Extract the (x, y) coordinate from the center of the cell holding the provided text.  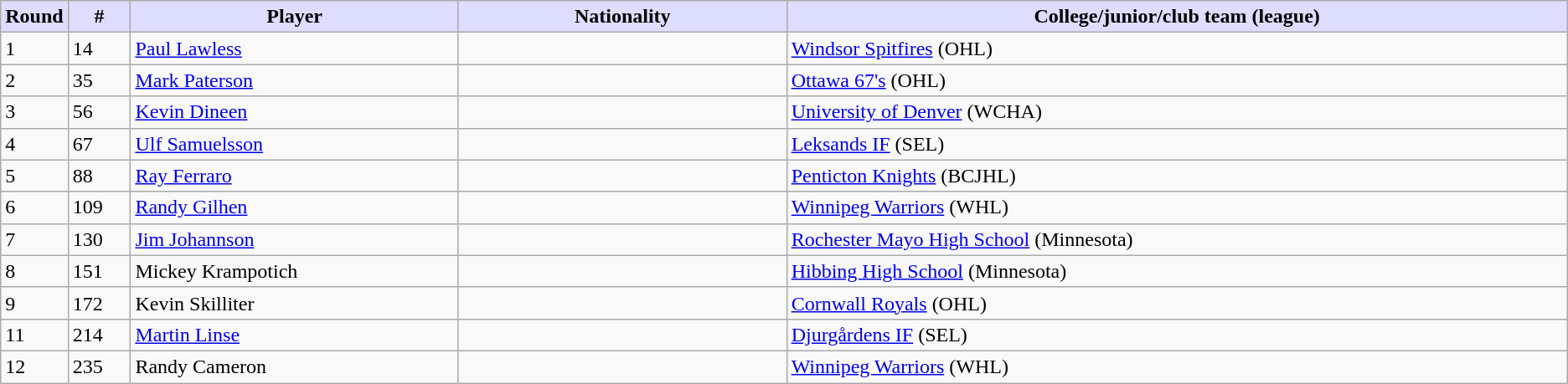
University of Denver (WCHA) (1177, 112)
12 (34, 366)
2 (34, 80)
Hibbing High School (Minnesota) (1177, 271)
130 (99, 239)
56 (99, 112)
Mickey Krampotich (295, 271)
Rochester Mayo High School (Minnesota) (1177, 239)
Djurgårdens IF (SEL) (1177, 335)
Cornwall Royals (OHL) (1177, 303)
151 (99, 271)
Player (295, 17)
Jim Johannson (295, 239)
109 (99, 207)
88 (99, 176)
College/junior/club team (league) (1177, 17)
5 (34, 176)
Ulf Samuelsson (295, 144)
Penticton Knights (BCJHL) (1177, 176)
Ray Ferraro (295, 176)
# (99, 17)
Paul Lawless (295, 49)
Windsor Spitfires (OHL) (1177, 49)
Randy Cameron (295, 366)
172 (99, 303)
Nationality (622, 17)
3 (34, 112)
Kevin Skilliter (295, 303)
Leksands IF (SEL) (1177, 144)
6 (34, 207)
Martin Linse (295, 335)
Round (34, 17)
14 (99, 49)
4 (34, 144)
235 (99, 366)
67 (99, 144)
Randy Gilhen (295, 207)
Mark Paterson (295, 80)
9 (34, 303)
1 (34, 49)
Ottawa 67's (OHL) (1177, 80)
7 (34, 239)
8 (34, 271)
214 (99, 335)
11 (34, 335)
Kevin Dineen (295, 112)
35 (99, 80)
